Provide the [x, y] coordinate of the cell's center where the given text is located.  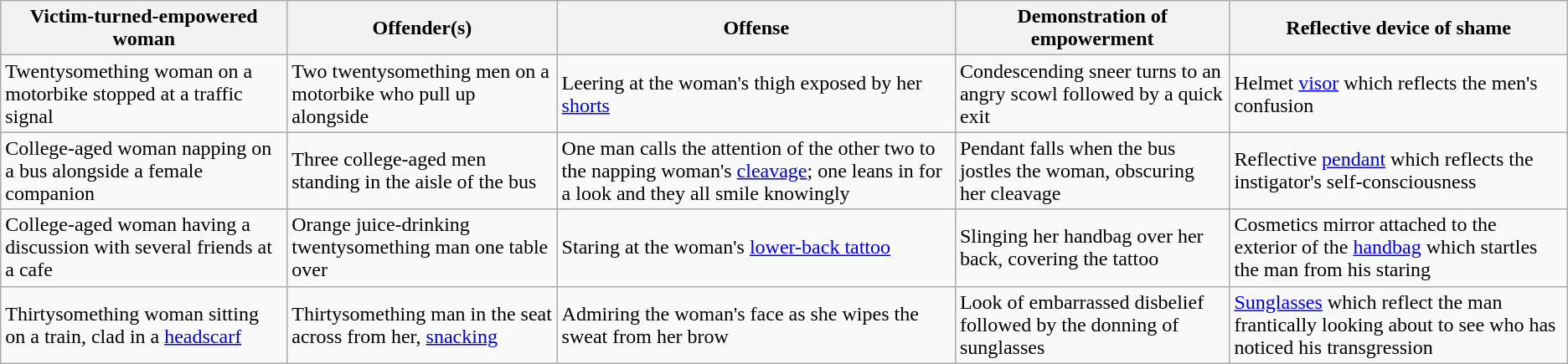
Victim-turned-empowered woman [144, 28]
Leering at the woman's thigh exposed by her shorts [756, 94]
Reflective device of shame [1399, 28]
College-aged woman napping on a bus alongside a female companion [144, 171]
Thirtysomething man in the seat across from her, snacking [422, 325]
Sunglasses which reflect the man frantically looking about to see who has noticed his transgression [1399, 325]
Offender(s) [422, 28]
Twentysomething woman on a motorbike stopped at a traffic signal [144, 94]
Orange juice-drinking twentysomething man one table over [422, 248]
Staring at the woman's lower-back tattoo [756, 248]
Helmet visor which reflects the men's confusion [1399, 94]
Two twentysomething men on a motorbike who pull up alongside [422, 94]
Three college-aged men standing in the aisle of the bus [422, 171]
Cosmetics mirror attached to the exterior of the handbag which startles the man from his staring [1399, 248]
Thirtysomething woman sitting on a train, clad in a headscarf [144, 325]
Reflective pendant which reflects the instigator's self-consciousness [1399, 171]
Look of embarrassed disbelief followed by the donning of sunglasses [1092, 325]
Demonstration of empowerment [1092, 28]
Offense [756, 28]
Slinging her handbag over her back, covering the tattoo [1092, 248]
College-aged woman having a discussion with several friends at a cafe [144, 248]
Pendant falls when the bus jostles the woman, obscuring her cleavage [1092, 171]
One man calls the attention of the other two to the napping woman's cleavage; one leans in for a look and they all smile knowingly [756, 171]
Condescending sneer turns to an angry scowl followed by a quick exit [1092, 94]
Admiring the woman's face as she wipes the sweat from her brow [756, 325]
